For the text-containing cell, return its midpoint in [x, y] coordinate format. 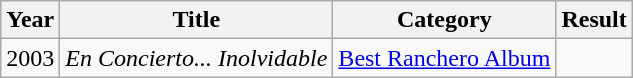
Title [196, 20]
Category [444, 20]
2003 [30, 58]
Year [30, 20]
Best Ranchero Album [444, 58]
Result [594, 20]
En Concierto... Inolvidable [196, 58]
